Find where the given text appears and provide that cell's center as [x, y] coordinate. 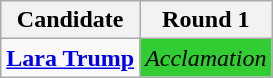
Lara Trump [70, 58]
Acclamation [206, 58]
Round 1 [206, 20]
Candidate [70, 20]
